For the text-containing cell, return its midpoint in (X, Y) coordinate format. 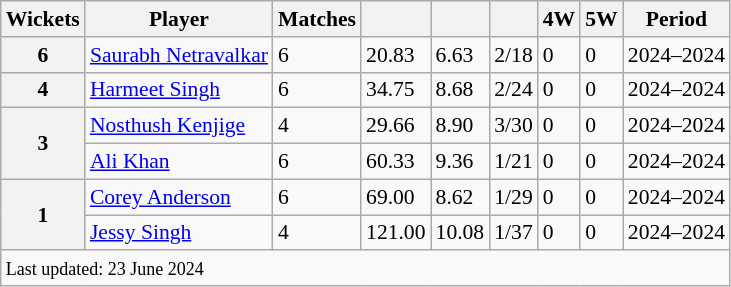
1/29 (514, 197)
5W (602, 19)
1/37 (514, 233)
1 (43, 214)
121.00 (396, 233)
6.63 (460, 55)
3 (43, 144)
34.75 (396, 90)
Nosthush Kenjige (179, 126)
8.90 (460, 126)
Harmeet Singh (179, 90)
8.62 (460, 197)
29.66 (396, 126)
Player (179, 19)
2/24 (514, 90)
4W (560, 19)
Jessy Singh (179, 233)
Period (676, 19)
60.33 (396, 162)
Last updated: 23 June 2024 (366, 269)
10.08 (460, 233)
3/30 (514, 126)
Saurabh Netravalkar (179, 55)
8.68 (460, 90)
Ali Khan (179, 162)
1/21 (514, 162)
Matches (317, 19)
20.83 (396, 55)
Corey Anderson (179, 197)
2/18 (514, 55)
Wickets (43, 19)
69.00 (396, 197)
9.36 (460, 162)
